Locate the cell with the specified text and output its [X, Y] center coordinate. 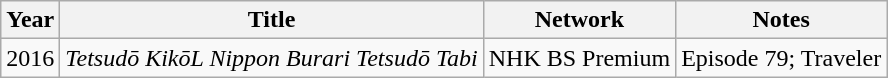
2016 [30, 58]
Year [30, 20]
Title [272, 20]
NHK BS Premium [579, 58]
Notes [782, 20]
Episode 79; Traveler [782, 58]
Tetsudō KikōL Nippon Burari Tetsudō Tabi [272, 58]
Network [579, 20]
